Return the (x, y) coordinate for the center point of the cell that contains the specified text.  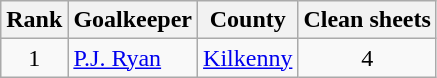
Goalkeeper (133, 20)
County (248, 20)
P.J. Ryan (133, 58)
4 (367, 58)
Rank (34, 20)
Kilkenny (248, 58)
Clean sheets (367, 20)
1 (34, 58)
